For the text-containing cell, return its midpoint in [x, y] coordinate format. 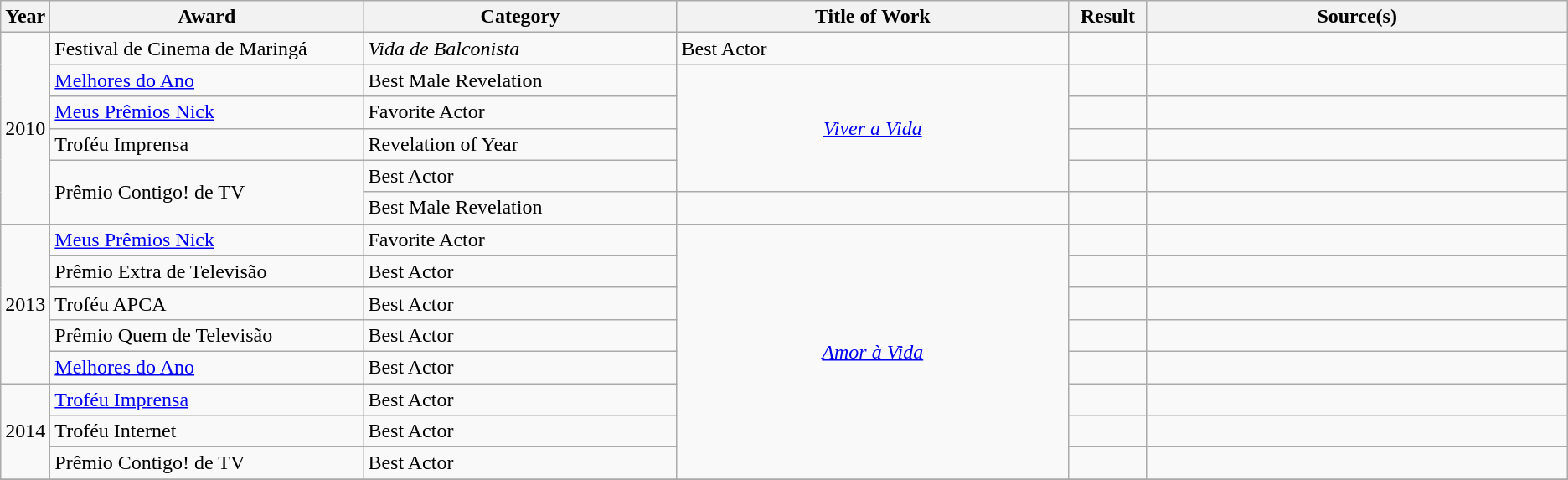
Category [520, 17]
Troféu APCA [207, 303]
2010 [25, 128]
Vida de Balconista [520, 49]
Amor à Vida [873, 351]
Troféu Internet [207, 431]
Prêmio Extra de Televisão [207, 271]
Viver a Vida [873, 128]
Result [1108, 17]
Year [25, 17]
Revelation of Year [520, 144]
Title of Work [873, 17]
Prêmio Quem de Televisão [207, 335]
2013 [25, 303]
Source(s) [1357, 17]
Award [207, 17]
Festival de Cinema de Maringá [207, 49]
2014 [25, 431]
